Find where the given text appears and provide that cell's center as [X, Y] coordinate. 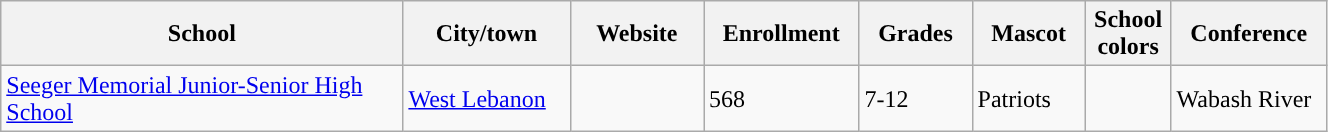
Enrollment [782, 34]
Website [636, 34]
School [202, 34]
School colors [1128, 34]
Wabash River [1248, 98]
Conference [1248, 34]
Patriots [1028, 98]
Mascot [1028, 34]
568 [782, 98]
City/town [486, 34]
Grades [916, 34]
West Lebanon [486, 98]
7-12 [916, 98]
Seeger Memorial Junior-Senior High School [202, 98]
